Search for the cell housing the specified text and yield its [X, Y] center coordinate. 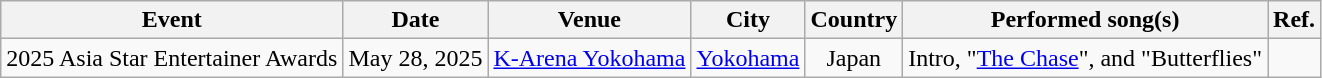
Event [172, 20]
Venue [590, 20]
City [748, 20]
Intro, "The Chase", and "Butterflies" [1086, 58]
2025 Asia Star Entertainer Awards [172, 58]
Date [416, 20]
May 28, 2025 [416, 58]
Performed song(s) [1086, 20]
Country [854, 20]
Yokohama [748, 58]
K-Arena Yokohama [590, 58]
Ref. [1294, 20]
Japan [854, 58]
